Find where the given text appears and provide that cell's center as [X, Y] coordinate. 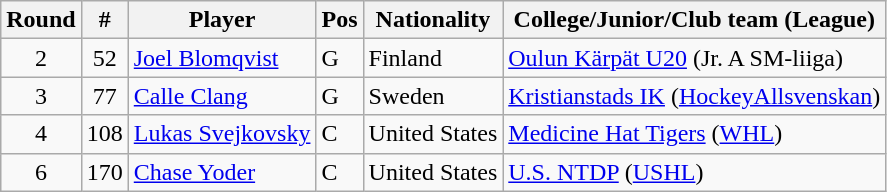
Finland [433, 58]
Medicine Hat Tigers (WHL) [694, 134]
170 [104, 172]
6 [41, 172]
Kristianstads IK (HockeyAllsvenskan) [694, 96]
52 [104, 58]
Pos [340, 20]
4 [41, 134]
77 [104, 96]
Lukas Svejkovsky [222, 134]
Nationality [433, 20]
Sweden [433, 96]
2 [41, 58]
College/Junior/Club team (League) [694, 20]
108 [104, 134]
# [104, 20]
Round [41, 20]
Joel Blomqvist [222, 58]
Chase Yoder [222, 172]
Calle Clang [222, 96]
Player [222, 20]
3 [41, 96]
Oulun Kärpät U20 (Jr. A SM-liiga) [694, 58]
U.S. NTDP (USHL) [694, 172]
